Pinpoint the cell where the given text exists, returning its [X, Y] midpoint coordinate. 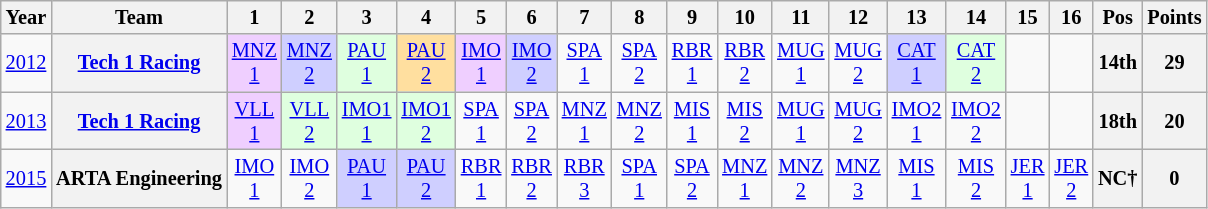
VLL2 [310, 121]
MNZ3 [858, 178]
5 [481, 17]
16 [1071, 17]
2012 [26, 63]
NC† [1118, 178]
3 [367, 17]
CAT2 [976, 63]
IMO22 [976, 121]
Points [1174, 17]
Team [139, 17]
9 [692, 17]
6 [531, 17]
13 [917, 17]
18th [1118, 121]
2013 [26, 121]
IMO12 [426, 121]
RBR3 [584, 178]
ARTA Engineering [139, 178]
Year [26, 17]
VLL1 [254, 121]
IMO21 [917, 121]
29 [1174, 63]
JER1 [1028, 178]
14 [976, 17]
15 [1028, 17]
0 [1174, 178]
8 [640, 17]
JER2 [1071, 178]
20 [1174, 121]
7 [584, 17]
12 [858, 17]
1 [254, 17]
14th [1118, 63]
2 [310, 17]
IMO11 [367, 121]
4 [426, 17]
10 [744, 17]
2015 [26, 178]
11 [800, 17]
CAT1 [917, 63]
Pos [1118, 17]
